Determine the [x, y] coordinate at the center of the cell enclosing the given text.  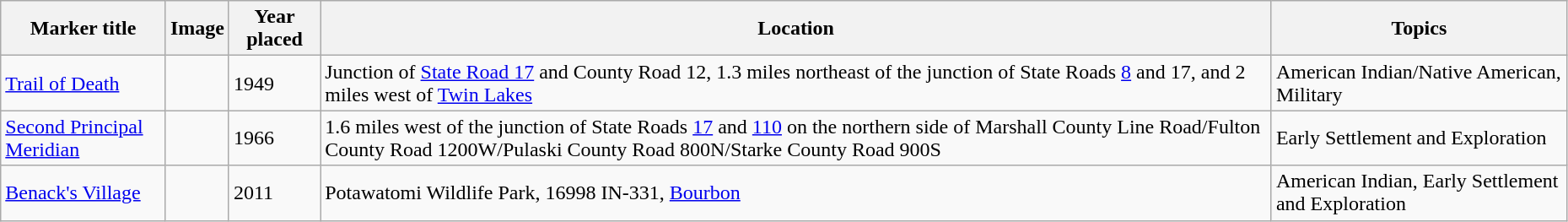
Second Principal Meridian [84, 138]
Marker title [84, 29]
Image [197, 29]
1966 [274, 138]
Topics [1419, 29]
American Indian, Early Settlement and Exploration [1419, 192]
Year placed [274, 29]
Junction of State Road 17 and County Road 12, 1.3 miles northeast of the junction of State Roads 8 and 17, and 2 miles west of Twin Lakes [796, 83]
Trail of Death [84, 83]
1949 [274, 83]
2011 [274, 192]
American Indian/Native American, Military [1419, 83]
Potawatomi Wildlife Park, 16998 IN-331, Bourbon [796, 192]
Benack's Village [84, 192]
Early Settlement and Exploration [1419, 138]
Location [796, 29]
